From the cell containing the given text, extract its center point as (X, Y) coordinate. 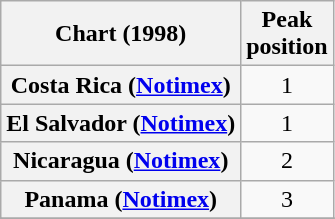
3 (287, 199)
Costa Rica (Notimex) (121, 85)
Panama (Notimex) (121, 199)
2 (287, 161)
Nicaragua (Notimex) (121, 161)
El Salvador (Notimex) (121, 123)
Chart (1998) (121, 34)
Peakposition (287, 34)
